Provide the (x, y) coordinate of the cell's center where the given text is located.  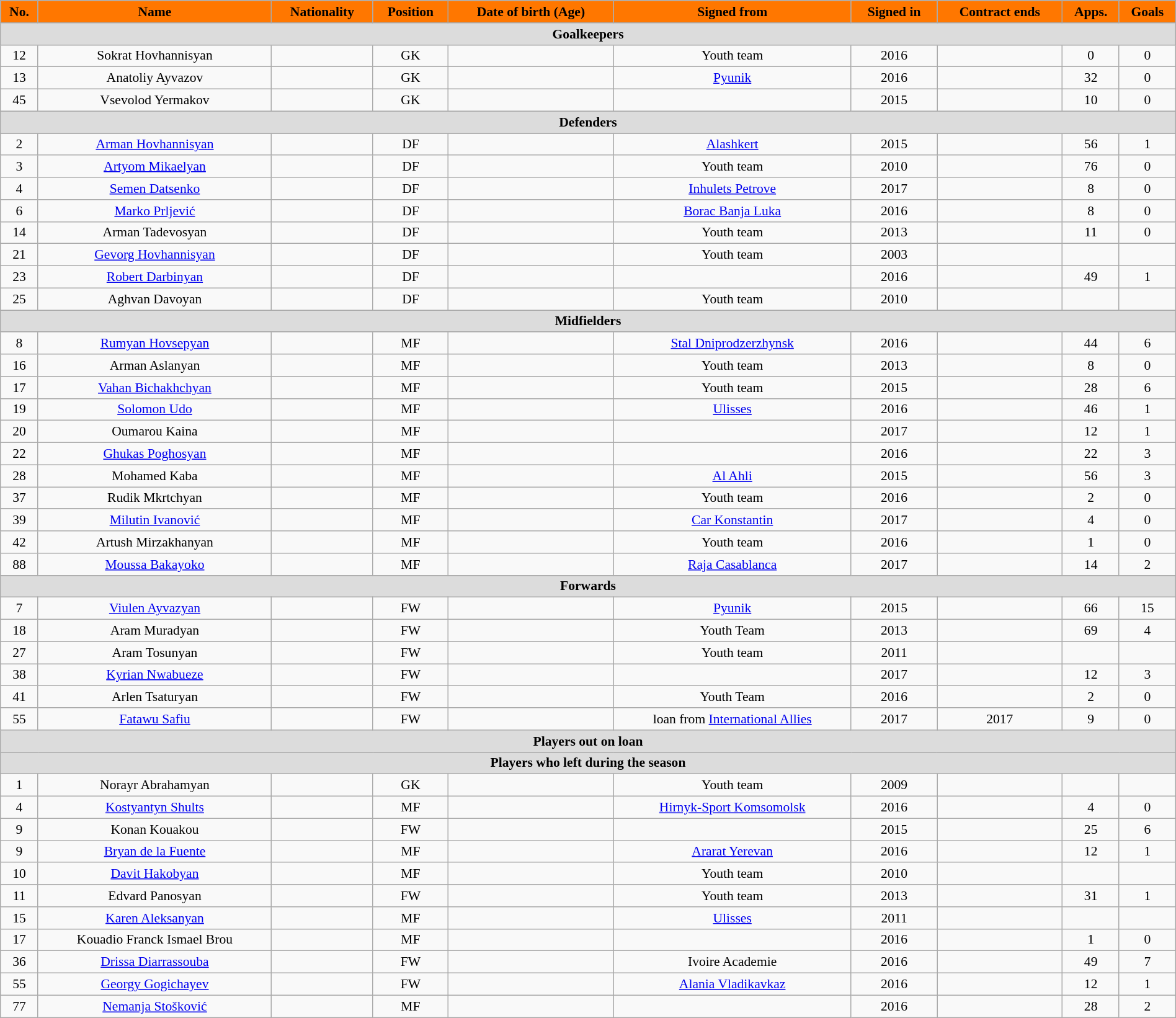
Edvard Panosyan (155, 896)
Apps. (1091, 12)
42 (19, 542)
Marko Prljević (155, 211)
Hirnyk-Sport Komsomolsk (733, 808)
Davit Hakobyan (155, 874)
Sokrat Hovhannisyan (155, 56)
No. (19, 12)
2003 (894, 255)
Alania Vladikavkaz (733, 985)
21 (19, 255)
Kouadio Franck Ismael Brou (155, 940)
Bryan de la Fuente (155, 852)
Aram Tosunyan (155, 653)
Robert Darbinyan (155, 277)
69 (1091, 631)
Inhulets Petrove (733, 189)
Semen Datsenko (155, 189)
Oumarou Kaina (155, 432)
Al Ahli (733, 476)
Aghvan Davoyan (155, 299)
Drissa Diarrassouba (155, 962)
45 (19, 100)
Signed from (733, 12)
Name (155, 12)
76 (1091, 167)
Solomon Udo (155, 409)
Vsevolod Yermakov (155, 100)
Position (411, 12)
Defenders (588, 122)
Aram Muradyan (155, 631)
66 (1091, 609)
Viulen Ayvazyan (155, 609)
16 (19, 365)
41 (19, 697)
Ararat Yerevan (733, 852)
Signed in (894, 12)
Vahan Bichakhchyan (155, 388)
Nationality (323, 12)
Contract ends (1000, 12)
39 (19, 520)
Arman Tadevosyan (155, 233)
36 (19, 962)
46 (1091, 409)
Artyom Mikaelyan (155, 167)
Artush Mirzakhanyan (155, 542)
Rumyan Hovsepyan (155, 344)
Moussa Bakayoko (155, 565)
44 (1091, 344)
Goals (1147, 12)
88 (19, 565)
Fatawu Safiu (155, 719)
Arman Aslanyan (155, 365)
2009 (894, 785)
Mohamed Kaba (155, 476)
Arlen Tsaturyan (155, 697)
Arman Hovhannisyan (155, 145)
loan from International Allies (733, 719)
Anatoliy Ayvazov (155, 78)
Car Konstantin (733, 520)
32 (1091, 78)
Ghukas Poghosyan (155, 454)
31 (1091, 896)
Alashkert (733, 145)
Players out on loan (588, 741)
Date of birth (Age) (531, 12)
Georgy Gogichayev (155, 985)
Kyrian Nwabueze (155, 675)
Rudik Mkrtchyan (155, 498)
38 (19, 675)
Nemanja Stošković (155, 1006)
Konan Kouakou (155, 829)
Forwards (588, 586)
77 (19, 1006)
Borac Banja Luka (733, 211)
23 (19, 277)
Gevorg Hovhannisyan (155, 255)
Stal Dniprodzerzhynsk (733, 344)
27 (19, 653)
Kostyantyn Shults (155, 808)
Goalkeepers (588, 34)
18 (19, 631)
Raja Casablanca (733, 565)
Norayr Abrahamyan (155, 785)
Ivoire Academie (733, 962)
19 (19, 409)
13 (19, 78)
Players who left during the season (588, 763)
Milutin Ivanović (155, 520)
37 (19, 498)
Karen Aleksanyan (155, 918)
20 (19, 432)
Midfielders (588, 321)
